Search for the cell housing the specified text and yield its [X, Y] center coordinate. 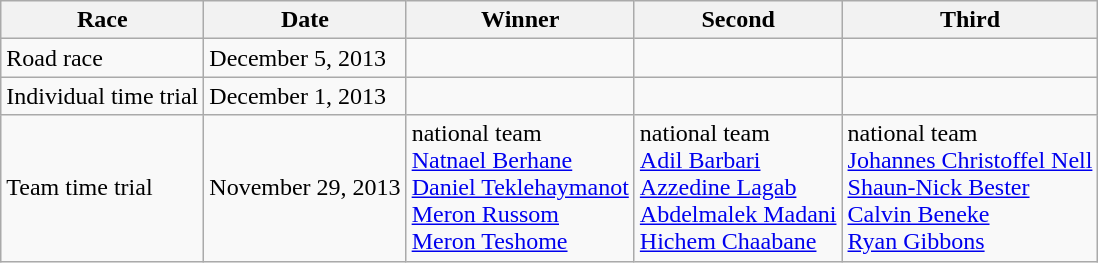
national teamNatnael BerhaneDaniel TeklehaymanotMeron RussomMeron Teshome [520, 188]
Road race [102, 58]
national teamJohannes Christoffel NellShaun-Nick BesterCalvin BenekeRyan Gibbons [970, 188]
December 5, 2013 [305, 58]
national teamAdil BarbariAzzedine LagabAbdelmalek MadaniHichem Chaabane [738, 188]
Second [738, 20]
Date [305, 20]
November 29, 2013 [305, 188]
Race [102, 20]
Third [970, 20]
Winner [520, 20]
December 1, 2013 [305, 96]
Team time trial [102, 188]
Individual time trial [102, 96]
